Capture the cell that displays the provided text and extract its (x, y) central coordinate. 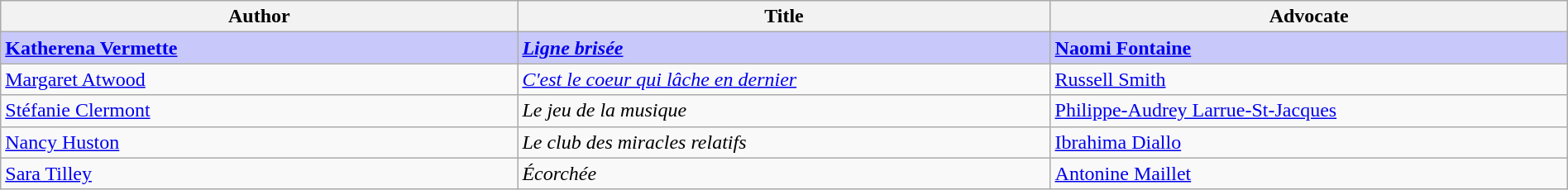
Ligne brisée (784, 48)
Naomi Fontaine (1308, 48)
Sara Tilley (260, 173)
Russell Smith (1308, 79)
Nancy Huston (260, 142)
Ibrahima Diallo (1308, 142)
Écorchée (784, 173)
Stéfanie Clermont (260, 111)
Philippe-Audrey Larrue-St-Jacques (1308, 111)
C'est le coeur qui lâche en dernier (784, 79)
Antonine Maillet (1308, 173)
Title (784, 17)
Margaret Atwood (260, 79)
Le jeu de la musique (784, 111)
Advocate (1308, 17)
Author (260, 17)
Katherena Vermette (260, 48)
Le club des miracles relatifs (784, 142)
